Provide the (X, Y) coordinate of the cell's center where the given text is located.  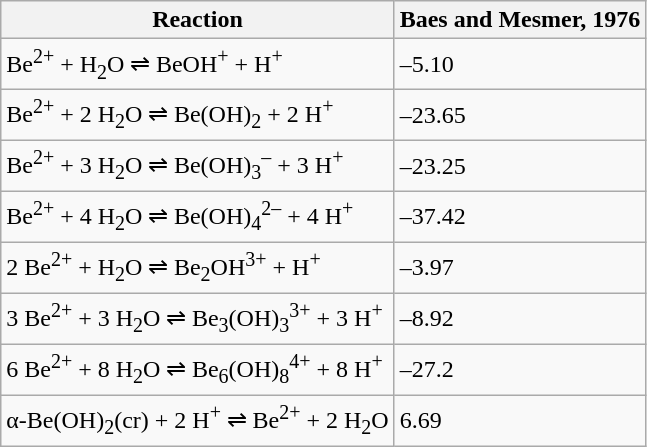
α-Be(OH)2(cr) + 2 H+ ⇌ Be2+ + 2 H2O (198, 420)
Be2+ + 3 H2O ⇌ Be(OH)3– + 3 H+ (198, 166)
Baes and Mesmer, 1976 (520, 20)
–8.92 (520, 318)
6 Be2+ + 8 H2O ⇌ Be6(OH)84+ + 8 H+ (198, 370)
–27.2 (520, 370)
–3.97 (520, 268)
–23.25 (520, 166)
Be2+ + 4 H2O ⇌ Be(OH)42– + 4 H+ (198, 216)
–23.65 (520, 116)
Be2+ + H2O ⇌ BeOH+ + H+ (198, 64)
Reaction (198, 20)
6.69 (520, 420)
–5.10 (520, 64)
Be2+ + 2 H2O ⇌ Be(OH)2 + 2 H+ (198, 116)
2 Be2+ + H2O ⇌ Be2OH3+ + H+ (198, 268)
–37.42 (520, 216)
3 Be2+ + 3 H2O ⇌ Be3(OH)33+ + 3 H+ (198, 318)
